Extract the (x, y) coordinate from the center of the cell holding the provided text.  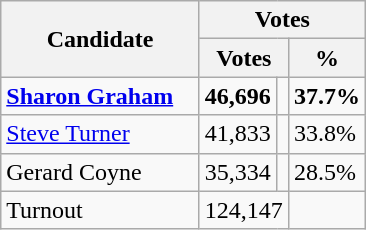
Gerard Coyne (100, 172)
33.8% (326, 134)
% (326, 58)
28.5% (326, 172)
37.7% (326, 96)
46,696 (238, 96)
35,334 (238, 172)
Sharon Graham (100, 96)
41,833 (238, 134)
Turnout (100, 210)
Candidate (100, 39)
124,147 (244, 210)
Steve Turner (100, 134)
